From the cell containing the given text, extract its center point as [x, y] coordinate. 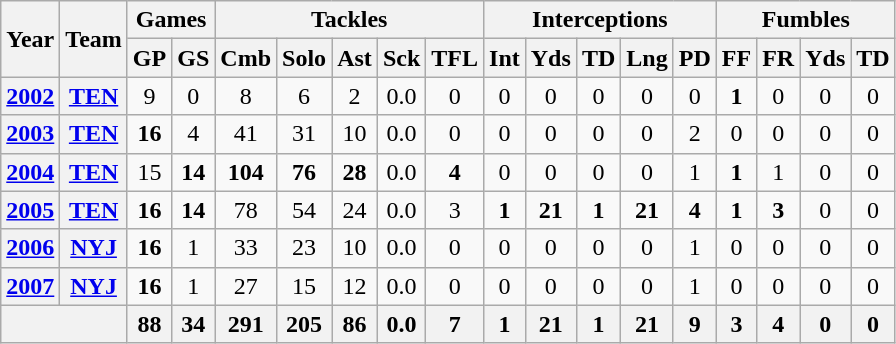
12 [355, 286]
GP [149, 58]
33 [246, 248]
6 [304, 96]
Fumbles [806, 20]
78 [246, 210]
23 [304, 248]
76 [304, 172]
Cmb [246, 58]
205 [304, 324]
8 [246, 96]
86 [355, 324]
291 [246, 324]
2005 [30, 210]
Solo [304, 58]
88 [149, 324]
41 [246, 134]
TFL [455, 58]
34 [194, 324]
Tackles [350, 20]
2006 [30, 248]
54 [304, 210]
PD [694, 58]
Lng [647, 58]
Year [30, 39]
28 [355, 172]
2003 [30, 134]
2007 [30, 286]
Int [505, 58]
Sck [401, 58]
FF [736, 58]
2002 [30, 96]
Interceptions [600, 20]
27 [246, 286]
31 [304, 134]
FR [778, 58]
Ast [355, 58]
7 [455, 324]
GS [194, 58]
Team [94, 39]
24 [355, 210]
2004 [30, 172]
Games [170, 20]
104 [246, 172]
